Return [X, Y] of the center of cell containing provided text 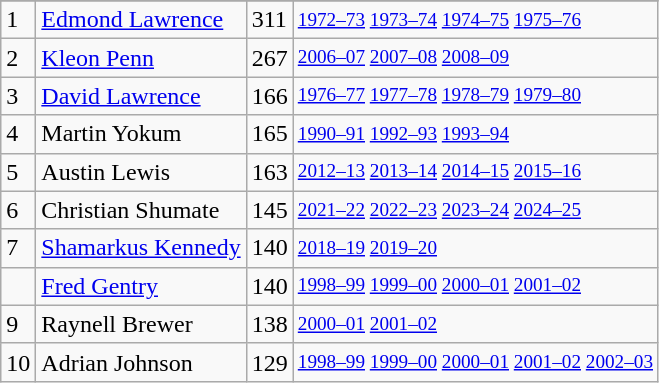
3 [18, 96]
138 [270, 324]
2 [18, 58]
9 [18, 324]
129 [270, 362]
1 [18, 20]
David Lawrence [141, 96]
5 [18, 172]
Austin Lewis [141, 172]
165 [270, 134]
Adrian Johnson [141, 362]
10 [18, 362]
2006–07 2007–08 2008–09 [475, 58]
311 [270, 20]
Raynell Brewer [141, 324]
4 [18, 134]
145 [270, 210]
Martin Yokum [141, 134]
2000–01 2001–02 [475, 324]
1990–91 1992–93 1993–94 [475, 134]
2021–22 2022–23 2023–24 2024–25 [475, 210]
Shamarkus Kennedy [141, 248]
Fred Gentry [141, 286]
1976–77 1977–78 1978–79 1979–80 [475, 96]
2012–13 2013–14 2014–15 2015–16 [475, 172]
7 [18, 248]
1998–99 1999–00 2000–01 2001–02 2002–03 [475, 362]
163 [270, 172]
Kleon Penn [141, 58]
6 [18, 210]
Christian Shumate [141, 210]
166 [270, 96]
267 [270, 58]
2018–19 2019–20 [475, 248]
1972–73 1973–74 1974–75 1975–76 [475, 20]
Edmond Lawrence [141, 20]
1998–99 1999–00 2000–01 2001–02 [475, 286]
